Search for the cell housing the specified text and yield its (x, y) center coordinate. 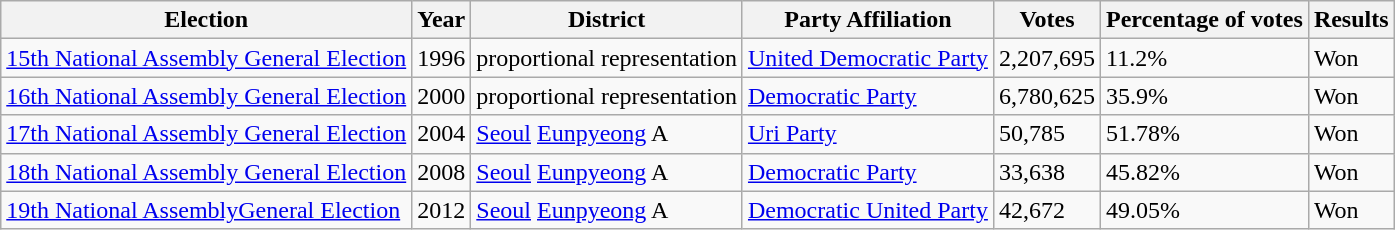
51.78% (1204, 134)
1996 (442, 58)
6,780,625 (1046, 96)
11.2% (1204, 58)
18th National Assembly General Election (206, 172)
2000 (442, 96)
16th National Assembly General Election (206, 96)
19th National AssemblyGeneral Election (206, 210)
2008 (442, 172)
United Democratic Party (868, 58)
2004 (442, 134)
Party Affiliation (868, 20)
45.82% (1204, 172)
35.9% (1204, 96)
33,638 (1046, 172)
Percentage of votes (1204, 20)
Uri Party (868, 134)
Election (206, 20)
17th National Assembly General Election (206, 134)
50,785 (1046, 134)
2012 (442, 210)
42,672 (1046, 210)
15th National Assembly General Election (206, 58)
Results (1351, 20)
Democratic United Party (868, 210)
Year (442, 20)
Votes (1046, 20)
2,207,695 (1046, 58)
49.05% (1204, 210)
District (607, 20)
